Scan for the cell matching the given text and deliver its [X, Y] coordinate at center. 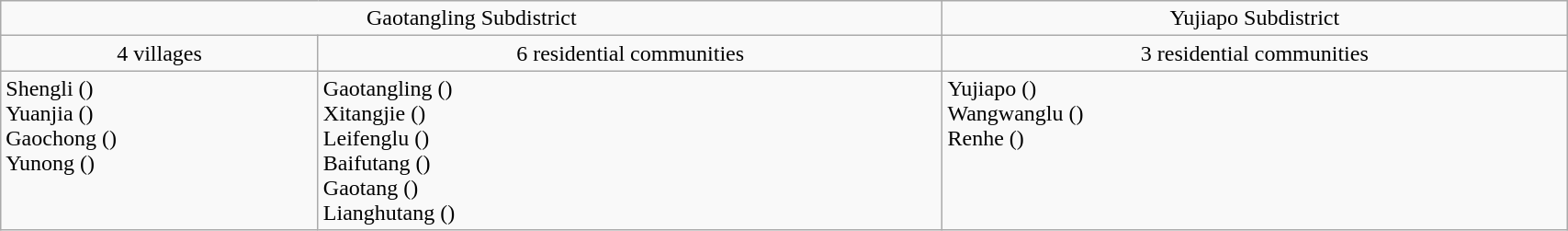
Gaotangling Subdistrict [472, 18]
Yujiapo ()Wangwanglu ()Renhe () [1255, 151]
4 villages [160, 53]
Yujiapo Subdistrict [1255, 18]
Gaotangling ()Xitangjie ()Leifenglu ()Baifutang ()Gaotang ()Lianghutang () [630, 151]
6 residential communities [630, 53]
3 residential communities [1255, 53]
Shengli ()Yuanjia ()Gaochong ()Yunong () [160, 151]
